Search for the cell housing the specified text and yield its (x, y) center coordinate. 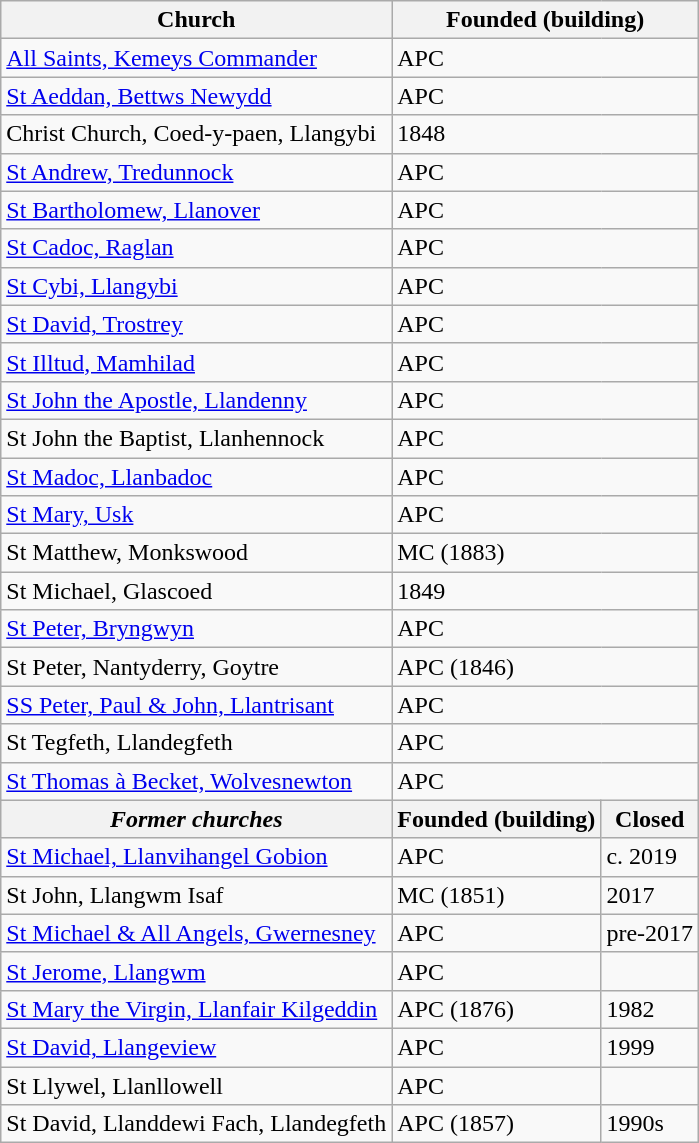
Closed (650, 819)
St Bartholomew, Llanover (196, 210)
MC (1883) (546, 553)
St John the Apostle, Llandenny (196, 400)
St Peter, Nantyderry, Goytre (196, 667)
St Matthew, Monkswood (196, 553)
St Madoc, Llanbadoc (196, 477)
St Tegfeth, Llandegfeth (196, 743)
1848 (546, 134)
St Andrew, Tredunnock (196, 172)
St Jerome, Llangwm (196, 971)
St Michael, Glascoed (196, 591)
SS Peter, Paul & John, Llantrisant (196, 705)
St Cybi, Llangybi (196, 286)
St John, Llangwm Isaf (196, 895)
2017 (650, 895)
St Michael & All Angels, Gwernesney (196, 933)
1990s (650, 1124)
St David, Llangeview (196, 1047)
St Peter, Bryngwyn (196, 629)
St Illtud, Mamhilad (196, 362)
Christ Church, Coed-y-paen, Llangybi (196, 134)
St Michael, Llanvihangel Gobion (196, 857)
St Cadoc, Raglan (196, 248)
pre-2017 (650, 933)
St David, Trostrey (196, 324)
St David, Llanddewi Fach, Llandegfeth (196, 1124)
St John the Baptist, Llanhennock (196, 438)
MC (1851) (496, 895)
APC (1857) (496, 1124)
1849 (546, 591)
St Llywel, Llanllowell (196, 1085)
APC (1846) (546, 667)
St Mary, Usk (196, 515)
1999 (650, 1047)
St Thomas à Becket, Wolvesnewton (196, 781)
All Saints, Kemeys Commander (196, 58)
St Mary the Virgin, Llanfair Kilgeddin (196, 1009)
c. 2019 (650, 857)
St Aeddan, Bettws Newydd (196, 96)
Church (196, 20)
1982 (650, 1009)
APC (1876) (496, 1009)
Former churches (196, 819)
